Pinpoint the cell where the given text exists, returning its [x, y] midpoint coordinate. 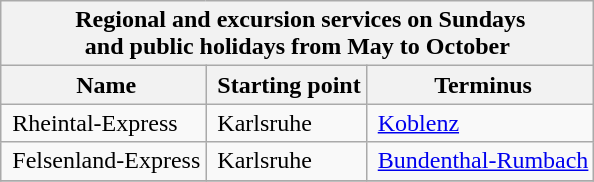
Felsenland-Express [104, 161]
Koblenz [480, 123]
Name [104, 85]
Starting point [286, 85]
Regional and excursion services on Sundaysand public holidays from May to October [298, 34]
Rheintal-Express [104, 123]
Bundenthal-Rumbach [480, 161]
Terminus [480, 85]
